Return (X, Y) of the center of cell containing provided text 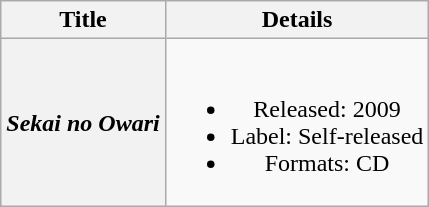
Details (297, 20)
Sekai no Owari (83, 122)
Released: 2009 Label: Self-releasedFormats: CD (297, 122)
Title (83, 20)
